Capture the cell that displays the provided text and extract its [x, y] central coordinate. 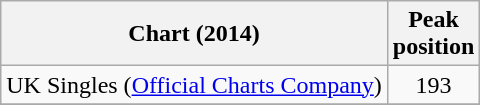
UK Singles (Official Charts Company) [194, 85]
Chart (2014) [194, 34]
Peakposition [433, 34]
193 [433, 85]
